Identify which cell holds the provided text, then report its (X, Y) central coordinate. 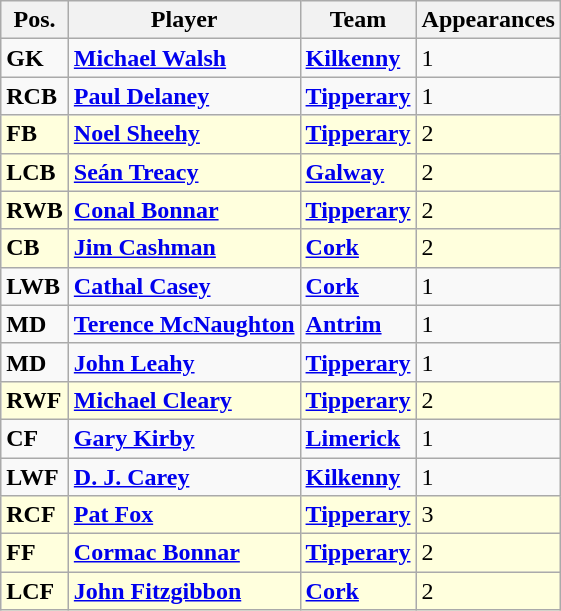
RWF (35, 400)
Jim Cashman (184, 248)
Cormac Bonnar (184, 553)
Limerick (358, 438)
Galway (358, 172)
Seán Treacy (184, 172)
RCB (35, 96)
LCF (35, 591)
RWB (35, 210)
Noel Sheehy (184, 134)
Team (358, 20)
Michael Walsh (184, 58)
D. J. Carey (184, 477)
FB (35, 134)
RCF (35, 515)
John Leahy (184, 362)
Player (184, 20)
Michael Cleary (184, 400)
Pos. (35, 20)
John Fitzgibbon (184, 591)
Gary Kirby (184, 438)
LCB (35, 172)
Appearances (488, 20)
3 (488, 515)
LWF (35, 477)
LWB (35, 286)
Pat Fox (184, 515)
Paul Delaney (184, 96)
Cathal Casey (184, 286)
Antrim (358, 324)
FF (35, 553)
CF (35, 438)
GK (35, 58)
Terence McNaughton (184, 324)
Conal Bonnar (184, 210)
CB (35, 248)
